Pinpoint the cell where the given text exists, returning its [X, Y] midpoint coordinate. 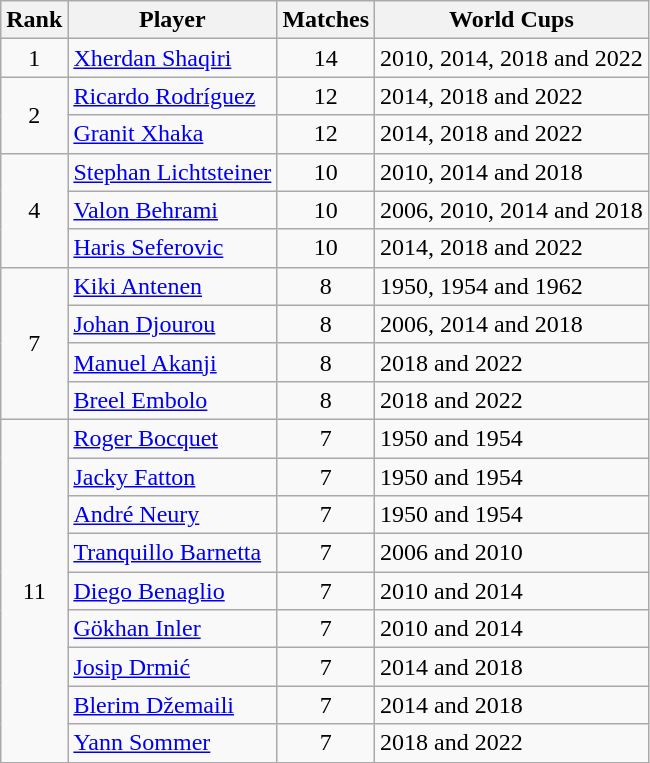
Josip Drmić [172, 667]
1 [34, 58]
11 [34, 590]
Yann Sommer [172, 743]
Stephan Lichtsteiner [172, 172]
Granit Xhaka [172, 134]
Ricardo Rodríguez [172, 96]
Manuel Akanji [172, 362]
Blerim Džemaili [172, 705]
4 [34, 210]
Breel Embolo [172, 400]
Tranquillo Barnetta [172, 553]
2006, 2014 and 2018 [512, 324]
Haris Seferovic [172, 248]
Diego Benaglio [172, 591]
2 [34, 115]
Jacky Fatton [172, 477]
Matches [326, 20]
Valon Behrami [172, 210]
1950, 1954 and 1962 [512, 286]
14 [326, 58]
2010, 2014, 2018 and 2022 [512, 58]
World Cups [512, 20]
Roger Bocquet [172, 438]
2010, 2014 and 2018 [512, 172]
Kiki Antenen [172, 286]
2006, 2010, 2014 and 2018 [512, 210]
2006 and 2010 [512, 553]
Player [172, 20]
Rank [34, 20]
Gökhan Inler [172, 629]
Xherdan Shaqiri [172, 58]
André Neury [172, 515]
Johan Djourou [172, 324]
